Search for the cell housing the specified text and yield its (x, y) center coordinate. 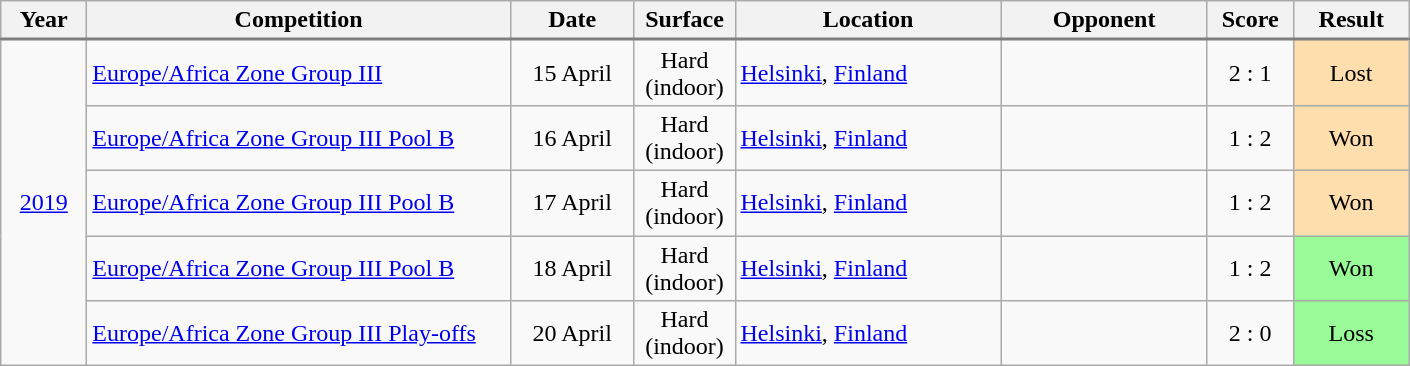
2 : 0 (1250, 334)
Location (868, 20)
Lost (1351, 73)
2 : 1 (1250, 73)
17 April (572, 202)
20 April (572, 334)
Year (44, 20)
15 April (572, 73)
18 April (572, 268)
Loss (1351, 334)
2019 (44, 203)
Europe/Africa Zone Group III Play-offs (299, 334)
Surface (684, 20)
Result (1351, 20)
Opponent (1104, 20)
Competition (299, 20)
16 April (572, 138)
Europe/Africa Zone Group III (299, 73)
Date (572, 20)
Score (1250, 20)
